For the text-containing cell, return its midpoint in (X, Y) coordinate format. 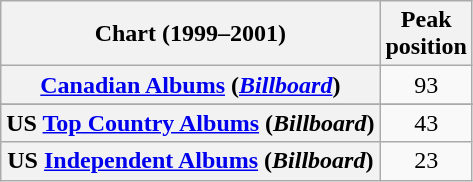
Canadian Albums (Billboard) (190, 85)
23 (426, 161)
US Top Country Albums (Billboard) (190, 123)
Peakposition (426, 34)
US Independent Albums (Billboard) (190, 161)
93 (426, 85)
43 (426, 123)
Chart (1999–2001) (190, 34)
